Search for the cell housing the specified text and yield its (X, Y) center coordinate. 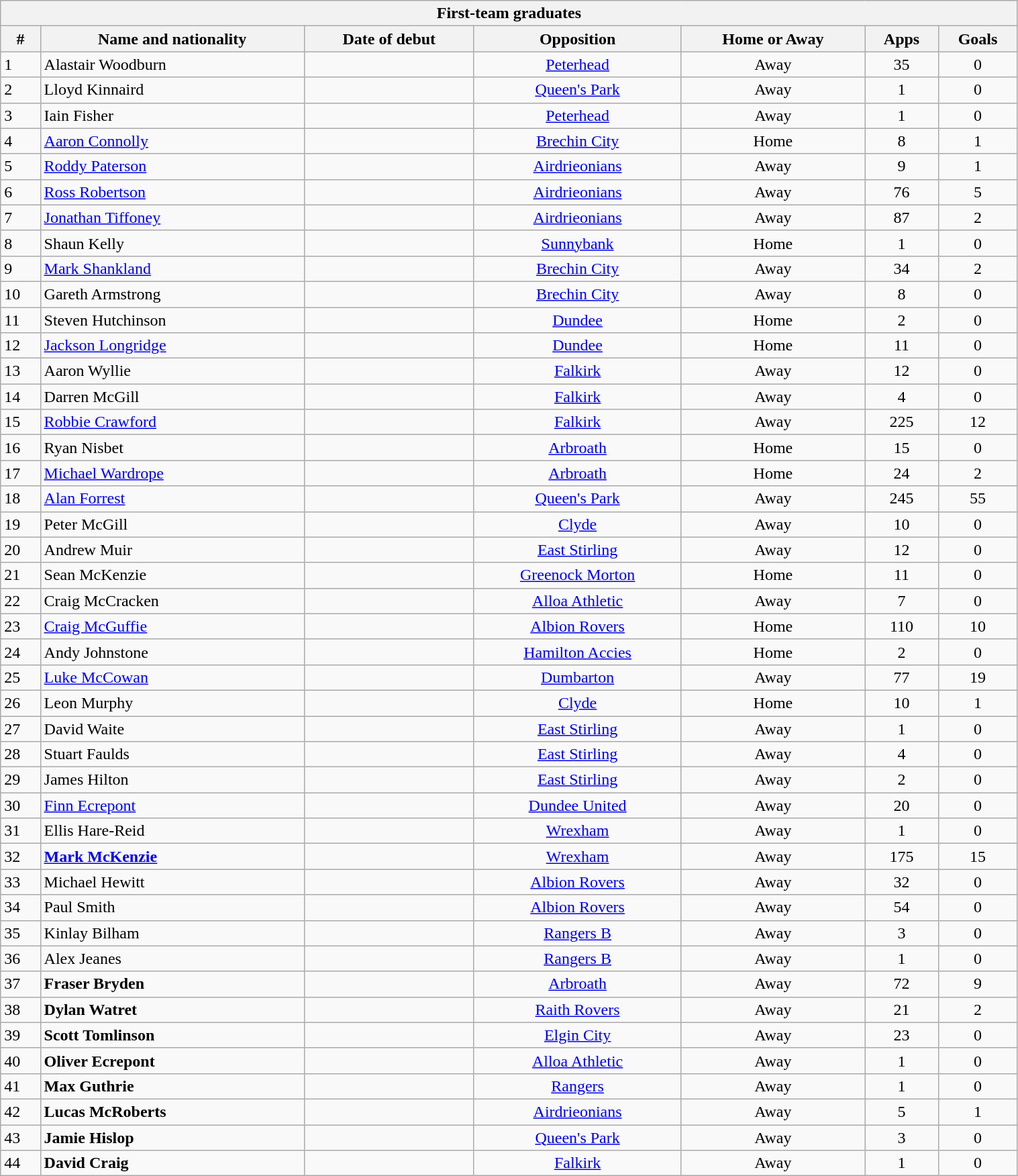
Jonathan Tiffoney (172, 217)
Date of debut (389, 39)
Shaun Kelly (172, 243)
Iain Fisher (172, 115)
175 (902, 856)
25 (20, 677)
Roddy Paterson (172, 166)
Leon Murphy (172, 703)
Ross Robertson (172, 192)
16 (20, 448)
Max Guthrie (172, 1086)
72 (902, 984)
Mark Shankland (172, 268)
Fraser Bryden (172, 984)
Darren McGill (172, 397)
First-team graduates (509, 13)
Opposition (577, 39)
Oliver Ecrepont (172, 1061)
Raith Rovers (577, 1010)
Lucas McRoberts (172, 1112)
Hamilton Accies (577, 652)
Dumbarton (577, 677)
55 (978, 499)
Home or Away (773, 39)
31 (20, 831)
76 (902, 192)
David Craig (172, 1163)
Scott Tomlinson (172, 1035)
Alex Jeanes (172, 959)
Aaron Wyllie (172, 371)
54 (902, 908)
87 (902, 217)
Andrew Muir (172, 550)
41 (20, 1086)
Steven Hutchinson (172, 320)
Gareth Armstrong (172, 294)
40 (20, 1061)
14 (20, 397)
Kinlay Bilham (172, 933)
Stuart Faulds (172, 754)
245 (902, 499)
Andy Johnstone (172, 652)
Michael Wardrope (172, 473)
28 (20, 754)
Luke McCowan (172, 677)
36 (20, 959)
Goals (978, 39)
27 (20, 728)
39 (20, 1035)
Dylan Watret (172, 1010)
77 (902, 677)
30 (20, 805)
33 (20, 882)
Michael Hewitt (172, 882)
# (20, 39)
37 (20, 984)
Sunnybank (577, 243)
Ryan Nisbet (172, 448)
Ellis Hare-Reid (172, 831)
Craig McCracken (172, 601)
18 (20, 499)
42 (20, 1112)
22 (20, 601)
James Hilton (172, 780)
225 (902, 422)
Craig McGuffie (172, 626)
Rangers (577, 1086)
Elgin City (577, 1035)
Finn Ecrepont (172, 805)
Alan Forrest (172, 499)
110 (902, 626)
Aaron Connolly (172, 141)
David Waite (172, 728)
Jamie Hislop (172, 1138)
Peter McGill (172, 524)
Jackson Longridge (172, 346)
17 (20, 473)
44 (20, 1163)
Paul Smith (172, 908)
13 (20, 371)
Greenock Morton (577, 575)
Robbie Crawford (172, 422)
Sean McKenzie (172, 575)
Name and nationality (172, 39)
Lloyd Kinnaird (172, 90)
43 (20, 1138)
Apps (902, 39)
38 (20, 1010)
6 (20, 192)
Alastair Woodburn (172, 64)
Mark McKenzie (172, 856)
26 (20, 703)
Dundee United (577, 805)
29 (20, 780)
